Return the [X, Y] coordinate for the center point of the cell that contains the specified text.  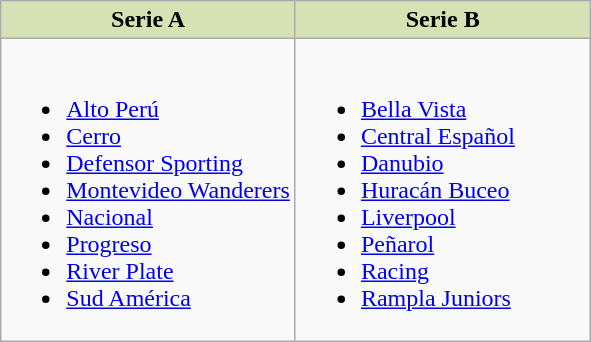
Alto PerúCerroDefensor SportingMontevideo WanderersNacionalProgresoRiver PlateSud América [148, 190]
Serie B [442, 20]
Bella VistaCentral EspañolDanubioHuracán BuceoLiverpoolPeñarolRacingRampla Juniors [442, 190]
Serie A [148, 20]
